Detect which cell encompasses the target text, then output its [X, Y] center coordinate. 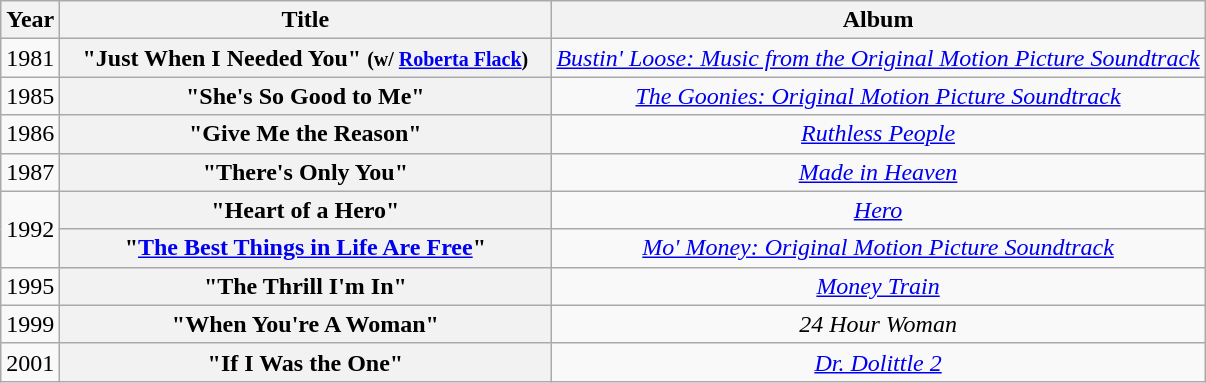
Album [878, 20]
1995 [30, 286]
"Just When I Needed You" (w/ Roberta Flack) [306, 58]
"Give Me the Reason" [306, 134]
1992 [30, 229]
Year [30, 20]
Bustin' Loose: Music from the Original Motion Picture Soundtrack [878, 58]
The Goonies: Original Motion Picture Soundtrack [878, 96]
Mo' Money: Original Motion Picture Soundtrack [878, 248]
Hero [878, 210]
1986 [30, 134]
1981 [30, 58]
"If I Was the One" [306, 362]
"When You're A Woman" [306, 324]
1987 [30, 172]
"She's So Good to Me" [306, 96]
Money Train [878, 286]
Made in Heaven [878, 172]
Dr. Dolittle 2 [878, 362]
24 Hour Woman [878, 324]
1999 [30, 324]
Ruthless People [878, 134]
"The Thrill I'm In" [306, 286]
"The Best Things in Life Are Free" [306, 248]
"There's Only You" [306, 172]
2001 [30, 362]
"Heart of a Hero" [306, 210]
1985 [30, 96]
Title [306, 20]
